Scan for the cell matching the given text and deliver its [x, y] coordinate at center. 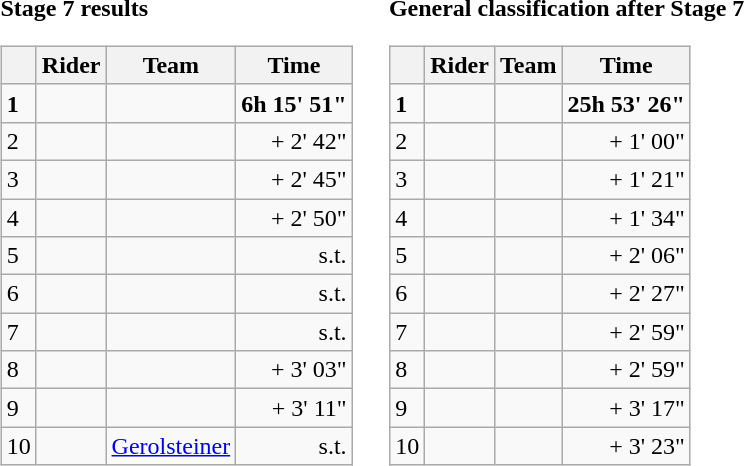
+ 1' 34" [626, 217]
+ 2' 42" [294, 141]
25h 53' 26" [626, 103]
+ 1' 00" [626, 141]
+ 2' 45" [294, 179]
+ 3' 23" [626, 446]
+ 2' 50" [294, 217]
6h 15' 51" [294, 103]
+ 2' 27" [626, 294]
+ 3' 03" [294, 370]
+ 2' 06" [626, 256]
+ 1' 21" [626, 179]
Gerolsteiner [171, 446]
+ 3' 11" [294, 408]
+ 3' 17" [626, 408]
